Provide the (x, y) coordinate of the cell's center where the given text is located.  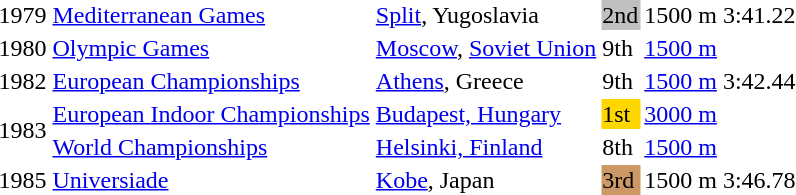
3rd (620, 180)
3000 m (681, 114)
European Championships (211, 81)
World Championships (211, 147)
Kobe, Japan (486, 180)
Moscow, Soviet Union (486, 48)
Mediterranean Games (211, 15)
Universiade (211, 180)
2nd (620, 15)
European Indoor Championships (211, 114)
Split, Yugoslavia (486, 15)
Helsinki, Finland (486, 147)
Olympic Games (211, 48)
1st (620, 114)
Athens, Greece (486, 81)
Budapest, Hungary (486, 114)
8th (620, 147)
